Search for the cell housing the specified text and yield its (x, y) center coordinate. 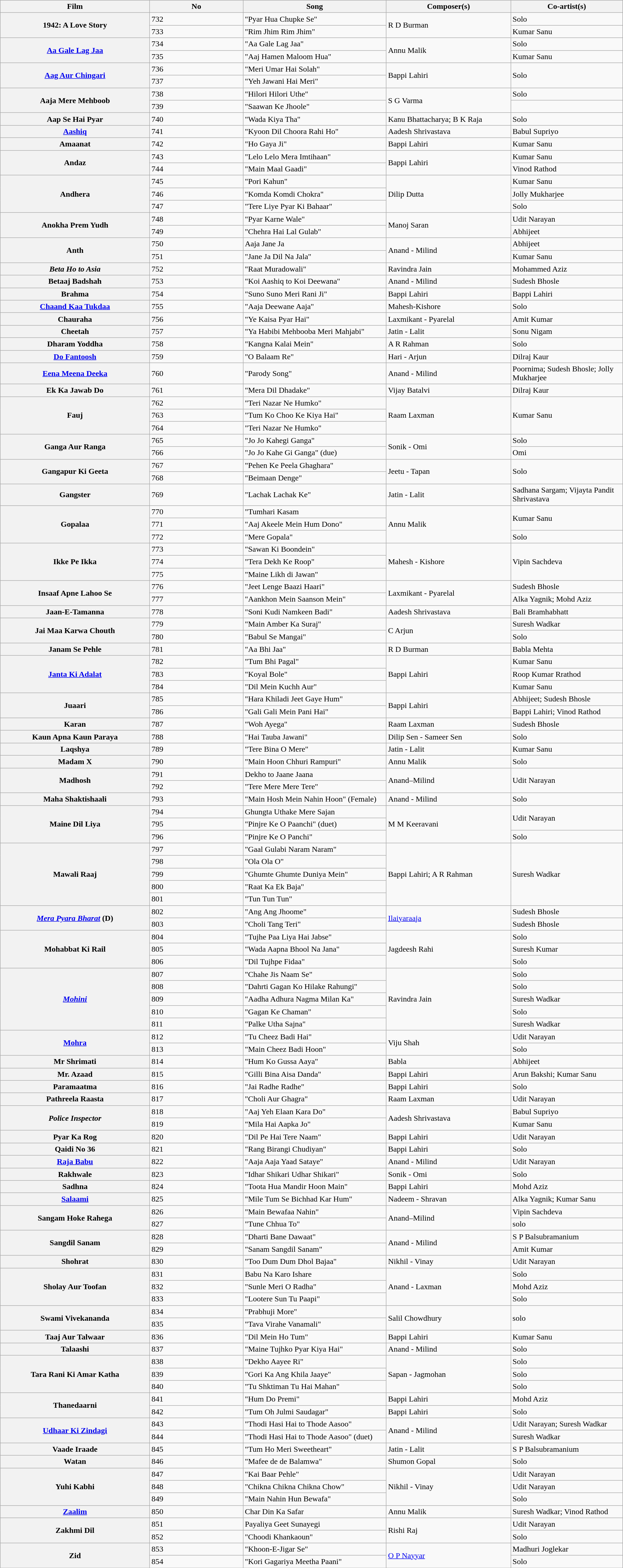
738 (196, 94)
"Palke Utha Sajna" (315, 1024)
"Dharti Bane Dawaat" (315, 1237)
Abhijeet; Sudesh Bhosle (566, 699)
O P Nayyar (448, 1555)
"Choli Tang Teri" (315, 924)
Song (315, 7)
798 (196, 862)
831 (196, 1274)
804 (196, 937)
764 (196, 428)
Bali Bramhabhatt (566, 612)
Babla Mehta (566, 649)
"Tera Dekh Ke Roop" (315, 562)
Dekho to Jaane Jaana (315, 774)
Sangam Hoke Rahega (75, 1218)
Co-artist(s) (566, 7)
Sonu Nigam (566, 331)
"Aa Bhi Jaa" (315, 649)
Babla (448, 1062)
Bappi Lahiri; A R Rahman (448, 874)
745 (196, 182)
852 (196, 1536)
Pyar Ka Rog (75, 1137)
"Sawan Ki Boondein" (315, 549)
Jolly Mukharjee (566, 194)
"Ang Ang Jhoome" (315, 912)
"Koi Aashiq to Koi Deewana" (315, 281)
"Maine Tujhko Pyar Kiya Hai" (315, 1349)
848 (196, 1487)
784 (196, 687)
Zakhmi Dil (75, 1530)
Film (75, 7)
Alka Yagnik; Mohd Aziz (566, 599)
"Tum Oh Julmi Saudagar" (315, 1412)
"Ola Ola O" (315, 862)
805 (196, 949)
"Jo Jo Kahe Gi Ganga" (due) (315, 453)
"Dil Mein Kuchh Aur" (315, 687)
830 (196, 1262)
"Main Cheez Badi Hoon" (315, 1049)
Janta Ki Adalat (75, 674)
"Tun Tun Tun" (315, 899)
"Pinjre Ke O Paanchi" (duet) (315, 824)
"Choli Aur Ghagra" (315, 1099)
744 (196, 169)
Salaami (75, 1199)
814 (196, 1062)
"Raat Ka Ek Baja" (315, 887)
769 (196, 495)
Composer(s) (448, 7)
Poornima; Sudesh Bhosle; Jolly Mukharjee (566, 374)
"Suno Suno Meri Rani Ji" (315, 294)
850 (196, 1512)
832 (196, 1287)
"Hai Tauba Jawani" (315, 737)
Dharam Yoddha (75, 344)
"Khoon-E-Jigar Se" (315, 1549)
"Pinjre Ke O Panchi" (315, 837)
853 (196, 1549)
"Toota Hua Mandir Hoon Main" (315, 1187)
739 (196, 106)
"Hum Do Premi" (315, 1399)
"Aadha Adhura Nagma Milan Ka" (315, 999)
"Chikna Chikna Chikna Chow" (315, 1487)
792 (196, 787)
Sangdil Sanam (75, 1243)
"O Balaam Re" (315, 356)
"Tujhe Paa Liya Hai Jabse" (315, 937)
Bappi Lahiri; Vinod Rathod (566, 712)
Qaidi No 36 (75, 1149)
766 (196, 453)
"Tum Ko Choo Ke Kiya Hai" (315, 415)
Chauraha (75, 319)
821 (196, 1149)
Maine Dil Liya (75, 824)
Brahma (75, 294)
Chaand Kaa Tukdaa (75, 306)
Mahesh - Kishore (448, 562)
Roop Kumar Rrathod (566, 674)
"Mera Dil Dhadake" (315, 390)
"Lachak Lachak Ke" (315, 495)
"Aa Gale Lag Jaa" (315, 44)
"Pehen Ke Peela Ghaghara" (315, 465)
"Ho Gaya Ji" (315, 144)
Ikke Pe Ikka (75, 562)
755 (196, 306)
Udit Narayan; Suresh Wadkar (566, 1424)
"Chehra Hai Lal Gulab" (315, 232)
844 (196, 1437)
Aap Se Hai Pyar (75, 119)
827 (196, 1224)
851 (196, 1524)
837 (196, 1349)
Taaj Aur Talwaar (75, 1336)
"Wada Kiya Tha" (315, 119)
Jaan-E-Tamanna (75, 612)
"Sanam Sangdil Sanam" (315, 1249)
Suresh Wadkar; Vinod Rathod (566, 1512)
751 (196, 256)
806 (196, 961)
"Gori Ka Ang Khila Jaaye" (315, 1374)
750 (196, 244)
"Main Hoon Chhuri Rampuri" (315, 762)
Suresh Kumar (566, 949)
732 (196, 19)
Rakhwale (75, 1174)
Ghungta Uthake Mere Sajan (315, 812)
Salil Chowdhury (448, 1318)
839 (196, 1374)
"Lootere Sun Tu Paapi" (315, 1299)
"Jo Jo Kahegi Ganga" (315, 440)
"Tumhari Kasam (315, 512)
775 (196, 574)
829 (196, 1249)
"Kori Gagariya Meetha Paani" (315, 1561)
Anth (75, 250)
825 (196, 1199)
753 (196, 281)
Thanedaarni (75, 1405)
846 (196, 1462)
"Thodi Hasi Hai to Thode Aasoo" (315, 1424)
No (196, 7)
"Hilori Hilori Uthe" (315, 94)
Zid (75, 1555)
"Tava Virahe Vanamali" (315, 1324)
Gangapur Ki Geeta (75, 472)
"Tum Ho Meri Sweetheart" (315, 1449)
Anand - Laxman (448, 1287)
"Hara Khiladi Jeet Gaye Hum" (315, 699)
Sadhana Sargam; Vijayta Pandit Shrivastava (566, 495)
Arun Bakshi; Kumar Sanu (566, 1074)
Dilip Dutta (448, 194)
Do Fantoosh (75, 356)
748 (196, 219)
Kaun Apna Kaun Paraya (75, 737)
"Tere Mere Mere Tere" (315, 787)
"Ye Kaisa Pyar Hai" (315, 319)
759 (196, 356)
"Jai Radhe Radhe" (315, 1087)
"Gali Gali Mein Pani Hai" (315, 712)
765 (196, 440)
Cheetah (75, 331)
Shumon Gopal (448, 1462)
"Tum Bhi Pagal" (315, 662)
"Dil Mein Ho Tum" (315, 1336)
Fauj (75, 415)
Rishi Raj (448, 1530)
800 (196, 887)
Vinod Rathod (566, 169)
Aashiq (75, 131)
Andaz (75, 163)
"Soni Kudi Namkeen Badi" (315, 612)
"Gilli Bina Aisa Danda" (315, 1074)
"Thodi Hasi Hai to Thode Aasoo" (duet) (315, 1437)
"Main Nahin Hun Bewafa" (315, 1499)
Paramaatma (75, 1087)
"Too Dum Dum Dhol Bajaa" (315, 1262)
"Komda Komdi Chokra" (315, 194)
"Tere Bina O Mere" (315, 749)
Jai Maa Karwa Chouth (75, 630)
781 (196, 649)
826 (196, 1212)
743 (196, 157)
"Maine Likh di Jawan" (315, 574)
"Ya Habibi Mehbooba Meri Mahjabi" (315, 331)
Shohrat (75, 1262)
"Meri Umar Hai Solah" (315, 69)
"Babul Se Mangai" (315, 637)
758 (196, 344)
Jeetu - Tapan (448, 472)
Mawali Raaj (75, 874)
Payaliya Geet Sunayegi (315, 1524)
776 (196, 587)
"Sunle Meri O Radha" (315, 1287)
746 (196, 194)
Mohra (75, 1043)
796 (196, 837)
C Arjun (448, 630)
808 (196, 987)
"Rang Birangi Chudiyan" (315, 1149)
795 (196, 824)
Ek Ka Jawab Do (75, 390)
Pathreela Raasta (75, 1099)
"Pori Kahun" (315, 182)
"Kai Baar Pehle" (315, 1474)
Yuhi Kabhi (75, 1487)
Kanu Bhattacharya; B K Raja (448, 119)
"Mila Hai Aapka Jo" (315, 1124)
Vaade Iraade (75, 1449)
833 (196, 1299)
816 (196, 1087)
779 (196, 624)
"Jane Ja Dil Na Jala" (315, 256)
752 (196, 269)
774 (196, 562)
"Yeh Jawani Hai Meri" (315, 81)
772 (196, 537)
"Parody Song" (315, 374)
841 (196, 1399)
838 (196, 1361)
"Aaj Akeele Mein Hum Dono" (315, 524)
"Beimaan Denge" (315, 478)
"Pyar Hua Chupke Se" (315, 19)
780 (196, 637)
"Mere Gopala" (315, 537)
"Tu Cheez Badi Hai" (315, 1037)
849 (196, 1499)
"Main Amber Ka Suraj" (315, 624)
"Dahrti Gagan Ko Hilake Rahungi" (315, 987)
789 (196, 749)
Manoj Saran (448, 225)
Alka Yagnik; Kumar Sanu (566, 1199)
820 (196, 1137)
737 (196, 81)
835 (196, 1324)
Janam Se Pehle (75, 649)
809 (196, 999)
Aaja Jane Ja (315, 244)
1942: A Love Story (75, 25)
788 (196, 737)
Udhaar Ki Zindagi (75, 1430)
Sholay Aur Toofan (75, 1287)
Andhera (75, 194)
Jagdeesh Rahi (448, 949)
845 (196, 1449)
773 (196, 549)
Hari - Arjun (448, 356)
783 (196, 674)
840 (196, 1387)
790 (196, 762)
811 (196, 1024)
803 (196, 924)
Vijay Batalvi (448, 390)
771 (196, 524)
Madhosh (75, 780)
767 (196, 465)
"Raat Muradowali" (315, 269)
"Ghumte Ghumte Duniya Mein" (315, 874)
Babu Na Karo Ishare (315, 1274)
735 (196, 56)
813 (196, 1049)
786 (196, 712)
810 (196, 1012)
791 (196, 774)
760 (196, 374)
"Jeet Lenge Baazi Haari" (315, 587)
"Main Bewafaa Nahin" (315, 1212)
Anokha Prem Yudh (75, 225)
"Saawan Ke Jhoole" (315, 106)
836 (196, 1336)
S G Varma (448, 100)
794 (196, 812)
807 (196, 974)
819 (196, 1124)
Amaanat (75, 144)
"Dil Tujhpe Fidaa" (315, 961)
Juaari (75, 705)
782 (196, 662)
Madam X (75, 762)
823 (196, 1174)
Ganga Aur Ranga (75, 447)
854 (196, 1561)
"Hum Ko Gussa Aaya" (315, 1062)
"Rim Jhim Rim Jhim" (315, 32)
Dilip Sen - Sameer Sen (448, 737)
747 (196, 207)
Beta Ho to Asia (75, 269)
Betaaj Badshah (75, 281)
793 (196, 799)
"Idhar Shikari Udhar Shikari" (315, 1174)
797 (196, 849)
Aag Aur Chingari (75, 75)
815 (196, 1074)
"Choodi Khankaoun" (315, 1536)
Police Inspector (75, 1118)
777 (196, 599)
736 (196, 69)
"Main Hosh Mein Nahin Hoon" (Female) (315, 799)
802 (196, 912)
741 (196, 131)
Mohini (75, 999)
834 (196, 1312)
768 (196, 478)
787 (196, 724)
Mohammed Aziz (566, 269)
"Aankhon Mein Saanson Mein" (315, 599)
"Tu Shktiman Tu Hai Mahan" (315, 1387)
Sapan - Jagmohan (448, 1374)
742 (196, 144)
"Kangna Kalai Mein" (315, 344)
757 (196, 331)
843 (196, 1424)
818 (196, 1112)
754 (196, 294)
"Dil Pe Hai Tere Naam" (315, 1137)
"Chahe Jis Naam Se" (315, 974)
"Mafee de de Balamwa" (315, 1462)
847 (196, 1474)
"Pyar Karne Wale" (315, 219)
"Woh Ayega" (315, 724)
822 (196, 1161)
Mahesh-Kishore (448, 306)
Viju Shah (448, 1043)
799 (196, 874)
778 (196, 612)
812 (196, 1037)
Swami Vivekananda (75, 1318)
785 (196, 699)
"Dekho Aayee Ri" (315, 1361)
M M Keeravani (448, 824)
Sadhna (75, 1187)
762 (196, 403)
770 (196, 512)
756 (196, 319)
"Mile Tum Se Bichhad Kar Hum" (315, 1199)
"Kyoon Dil Choora Rahi Ho" (315, 131)
Madhuri Joglekar (566, 1549)
Zaalim (75, 1512)
"Aaja Deewane Aaja" (315, 306)
817 (196, 1099)
"Koyal Bole" (315, 674)
Mera Pyara Bharat (D) (75, 918)
761 (196, 390)
Ilaiyaraaja (448, 918)
Maha Shaktishaali (75, 799)
"Gagan Ke Chaman" (315, 1012)
"Tune Chhua To" (315, 1224)
Tara Rani Ki Amar Katha (75, 1374)
Omi (566, 453)
"Aaja Aaja Yaad Sataye" (315, 1161)
"Gaal Gulabi Naram Naram" (315, 849)
824 (196, 1187)
"Aaj Hamen Maloom Hua" (315, 56)
Karan (75, 724)
Aa Gale Lag Jaa (75, 50)
"Prabhuji More" (315, 1312)
749 (196, 232)
Aaja Mere Mehboob (75, 100)
733 (196, 32)
"Lelo Lelo Mera Imtihaan" (315, 157)
Watan (75, 1462)
Mr. Azaad (75, 1074)
763 (196, 415)
Laqshya (75, 749)
"Tere Liye Pyar Ki Bahaar" (315, 207)
734 (196, 44)
"Aaj Yeh Elaan Kara Do" (315, 1112)
Talaashi (75, 1349)
Char Din Ka Safar (315, 1512)
"Wada Aapna Bhool Na Jana" (315, 949)
"Main Maal Gaadi" (315, 169)
Nadeem - Shravan (448, 1199)
842 (196, 1412)
Raja Babu (75, 1161)
Gopalaa (75, 524)
Insaaf Apne Lahoo Se (75, 593)
Gangster (75, 495)
A R Rahman (448, 344)
Mohabbat Ki Rail (75, 949)
740 (196, 119)
801 (196, 899)
828 (196, 1237)
Eena Meena Deeka (75, 374)
Mr Shrimati (75, 1062)
